From the cell containing the given text, extract its center point as (x, y) coordinate. 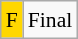
Final (50, 20)
F (12, 20)
